Extract the [x, y] coordinate from the center of the cell holding the provided text.  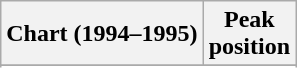
Peakposition [249, 34]
Chart (1994–1995) [102, 34]
